Output the (x, y) coordinate of the center of the cell containing the given text.  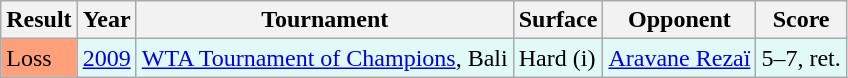
WTA Tournament of Champions, Bali (324, 58)
Surface (558, 20)
Hard (i) (558, 58)
Tournament (324, 20)
5–7, ret. (801, 58)
Aravane Rezaï (680, 58)
Opponent (680, 20)
Score (801, 20)
2009 (106, 58)
Year (106, 20)
Loss (39, 58)
Result (39, 20)
